Determine the (x, y) coordinate at the center of the cell enclosing the given text.  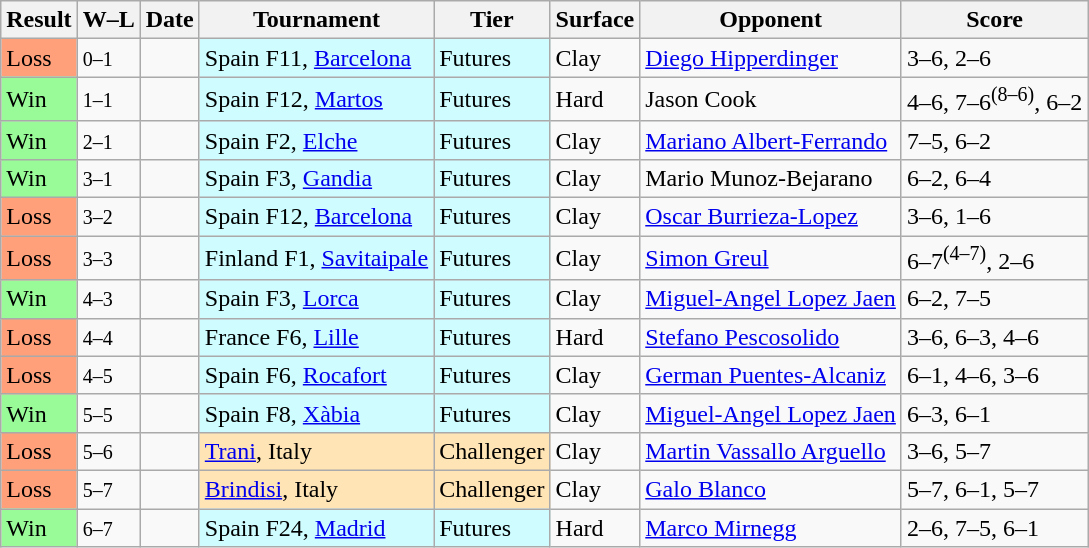
4–3 (108, 299)
Jason Cook (771, 100)
3–6, 2–6 (994, 58)
Spain F12, Barcelona (316, 217)
Spain F12, Martos (316, 100)
6–2, 6–4 (994, 178)
4–4 (108, 337)
Mariano Albert-Ferrando (771, 140)
5–6 (108, 451)
7–5, 6–2 (994, 140)
3–1 (108, 178)
Oscar Burrieza-Lopez (771, 217)
Simon Greul (771, 258)
3–6, 6–3, 4–6 (994, 337)
0–1 (108, 58)
Opponent (771, 20)
Spain F8, Xàbia (316, 413)
Mario Munoz-Bejarano (771, 178)
5–7, 6–1, 5–7 (994, 489)
Surface (595, 20)
3–2 (108, 217)
3–3 (108, 258)
German Puentes-Alcaniz (771, 375)
Trani, Italy (316, 451)
4–6, 7–6(8–6), 6–2 (994, 100)
Finland F1, Savitaipale (316, 258)
Martin Vassallo Arguello (771, 451)
6–3, 6–1 (994, 413)
Marco Mirnegg (771, 528)
Result (39, 20)
Score (994, 20)
Galo Blanco (771, 489)
Date (170, 20)
5–7 (108, 489)
1–1 (108, 100)
Spain F24, Madrid (316, 528)
Tournament (316, 20)
6–7 (108, 528)
France F6, Lille (316, 337)
6–7(4–7), 2–6 (994, 258)
6–1, 4–6, 3–6 (994, 375)
5–5 (108, 413)
Spain F6, Rocafort (316, 375)
3–6, 5–7 (994, 451)
W–L (108, 20)
2–6, 7–5, 6–1 (994, 528)
Spain F3, Gandia (316, 178)
Stefano Pescosolido (771, 337)
Spain F2, Elche (316, 140)
Brindisi, Italy (316, 489)
6–2, 7–5 (994, 299)
Spain F3, Lorca (316, 299)
Diego Hipperdinger (771, 58)
Tier (492, 20)
2–1 (108, 140)
3–6, 1–6 (994, 217)
4–5 (108, 375)
Spain F11, Barcelona (316, 58)
